Locate the cell with the specified text and output its (X, Y) center coordinate. 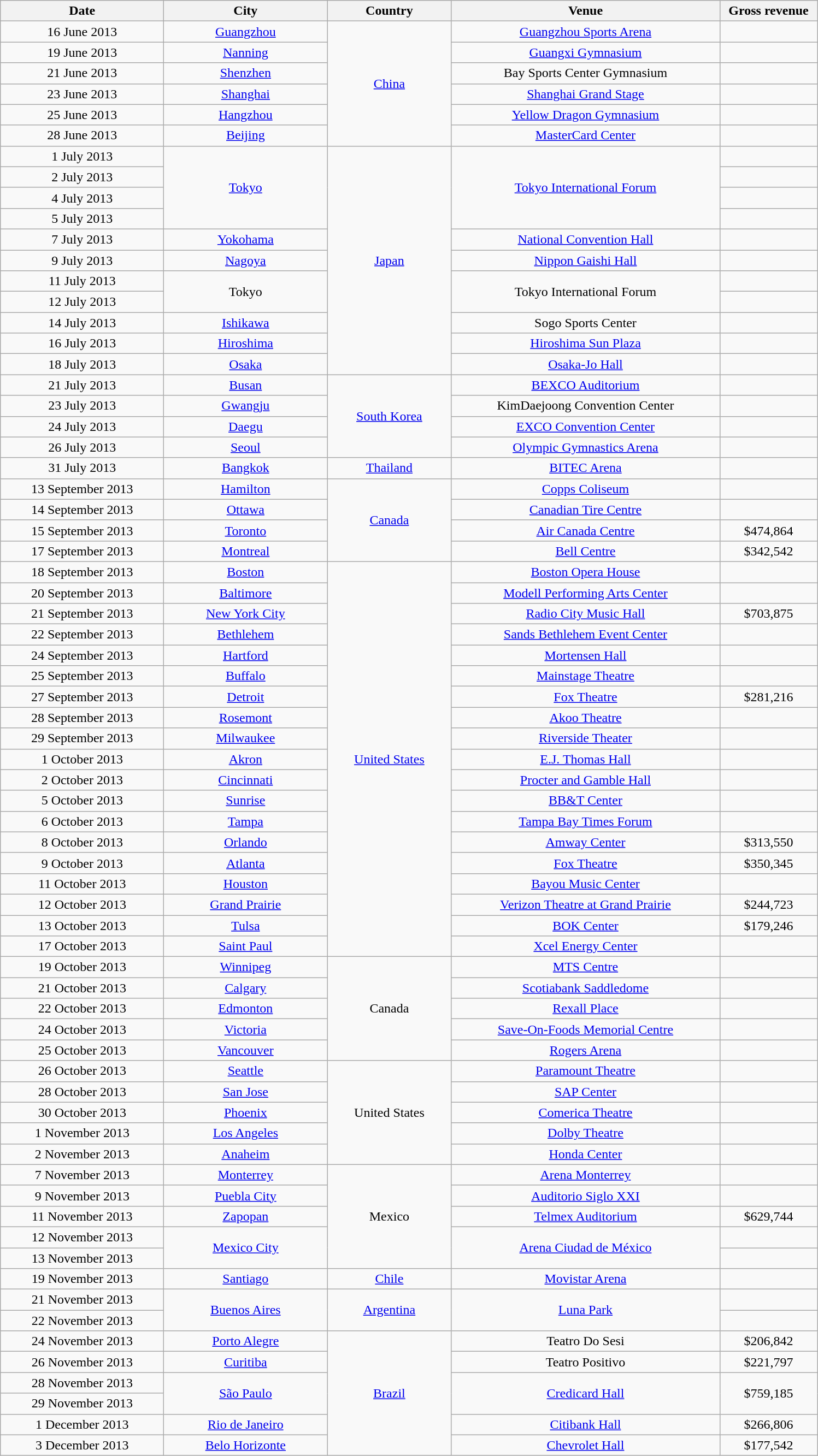
11 November 2013 (82, 1216)
Cincinnati (246, 780)
MTS Centre (586, 967)
EXCO Convention Center (586, 427)
23 July 2013 (82, 406)
26 October 2013 (82, 1071)
Brazil (389, 1393)
19 November 2013 (82, 1279)
Telmex Auditorium (586, 1216)
Teatro Do Sesi (586, 1341)
Tampa (246, 821)
Save-On-Foods Memorial Centre (586, 1029)
20 September 2013 (82, 593)
Boston Opera House (586, 572)
28 September 2013 (82, 718)
28 November 2013 (82, 1383)
Verizon Theatre at Grand Prairie (586, 904)
3 December 2013 (82, 1445)
$350,345 (768, 863)
16 July 2013 (82, 344)
Osaka-Jo Hall (586, 364)
Sogo Sports Center (586, 323)
25 September 2013 (82, 676)
Mexico (389, 1216)
25 October 2013 (82, 1050)
Belo Horizonte (246, 1445)
Rio de Janeiro (246, 1424)
11 July 2013 (82, 281)
Seoul (246, 447)
Rosemont (246, 718)
Procter and Gamble Hall (586, 780)
Daegu (246, 427)
$221,797 (768, 1362)
Phoenix (246, 1112)
Anaheim (246, 1154)
Bell Centre (586, 551)
Buffalo (246, 676)
24 July 2013 (82, 427)
Monterrey (246, 1175)
Houston (246, 884)
29 September 2013 (82, 738)
1 December 2013 (82, 1424)
24 September 2013 (82, 655)
2 November 2013 (82, 1154)
Mortensen Hall (586, 655)
Porto Alegre (246, 1341)
13 November 2013 (82, 1258)
9 November 2013 (82, 1195)
14 September 2013 (82, 510)
BITEC Arena (586, 468)
Gross revenue (768, 11)
Toronto (246, 530)
Grand Prairie (246, 904)
Radio City Music Hall (586, 614)
New York City (246, 614)
Baltimore (246, 593)
8 October 2013 (82, 842)
11 October 2013 (82, 884)
Detroit (246, 697)
5 July 2013 (82, 218)
13 September 2013 (82, 489)
18 July 2013 (82, 364)
21 November 2013 (82, 1300)
17 October 2013 (82, 946)
19 June 2013 (82, 52)
$629,744 (768, 1216)
National Convention Hall (586, 239)
BOK Center (586, 926)
1 November 2013 (82, 1133)
Milwaukee (246, 738)
Honda Center (586, 1154)
São Paulo (246, 1393)
1 July 2013 (82, 156)
Auditorio Siglo XXI (586, 1195)
$244,723 (768, 904)
Seattle (246, 1071)
9 July 2013 (82, 261)
Nanning (246, 52)
2 October 2013 (82, 780)
City (246, 11)
26 July 2013 (82, 447)
Shanghai (246, 94)
Orlando (246, 842)
12 July 2013 (82, 302)
21 July 2013 (82, 385)
29 November 2013 (82, 1404)
$342,542 (768, 551)
31 July 2013 (82, 468)
Winnipeg (246, 967)
22 September 2013 (82, 635)
Ishikawa (246, 323)
28 October 2013 (82, 1092)
Ottawa (246, 510)
5 October 2013 (82, 801)
$313,550 (768, 842)
Japan (389, 260)
Guangzhou (246, 32)
28 June 2013 (82, 135)
24 November 2013 (82, 1341)
Puebla City (246, 1195)
Argentina (389, 1310)
Chevrolet Hall (586, 1445)
$179,246 (768, 926)
Santiago (246, 1279)
Hiroshima (246, 344)
2 July 2013 (82, 177)
Bay Sports Center Gymnasium (586, 73)
Dolby Theatre (586, 1133)
Guangzhou Sports Arena (586, 32)
16 June 2013 (82, 32)
Beijing (246, 135)
4 July 2013 (82, 198)
Tampa Bay Times Forum (586, 821)
$703,875 (768, 614)
BEXCO Auditorium (586, 385)
Bayou Music Center (586, 884)
7 July 2013 (82, 239)
Comerica Theatre (586, 1112)
Thailand (389, 468)
Chile (389, 1279)
Rexall Place (586, 1009)
Paramount Theatre (586, 1071)
$177,542 (768, 1445)
Victoria (246, 1029)
Movistar Arena (586, 1279)
26 November 2013 (82, 1362)
KimDaejoong Convention Center (586, 406)
Canadian Tire Centre (586, 510)
Busan (246, 385)
Nippon Gaishi Hall (586, 261)
Akron (246, 759)
Copps Coliseum (586, 489)
Mainstage Theatre (586, 676)
$759,185 (768, 1393)
Amway Center (586, 842)
12 November 2013 (82, 1237)
24 October 2013 (82, 1029)
Teatro Positivo (586, 1362)
San Jose (246, 1092)
7 November 2013 (82, 1175)
21 September 2013 (82, 614)
Air Canada Centre (586, 530)
27 September 2013 (82, 697)
SAP Center (586, 1092)
Hangzhou (246, 115)
Citibank Hall (586, 1424)
China (389, 84)
Zapopan (246, 1216)
6 October 2013 (82, 821)
$266,806 (768, 1424)
Guangxi Gymnasium (586, 52)
Mexico City (246, 1247)
Credicard Hall (586, 1393)
Bethlehem (246, 635)
Xcel Energy Center (586, 946)
Edmonton (246, 1009)
13 October 2013 (82, 926)
Hiroshima Sun Plaza (586, 344)
Shanghai Grand Stage (586, 94)
Country (389, 11)
Saint Paul (246, 946)
E.J. Thomas Hall (586, 759)
Gwangju (246, 406)
Osaka (246, 364)
9 October 2013 (82, 863)
21 June 2013 (82, 73)
30 October 2013 (82, 1112)
Date (82, 11)
Atlanta (246, 863)
Arena Ciudad de México (586, 1247)
Modell Performing Arts Center (586, 593)
14 July 2013 (82, 323)
$206,842 (768, 1341)
Montreal (246, 551)
Nagoya (246, 261)
22 November 2013 (82, 1321)
Curitiba (246, 1362)
Yellow Dragon Gymnasium (586, 115)
$281,216 (768, 697)
22 October 2013 (82, 1009)
Akoo Theatre (586, 718)
1 October 2013 (82, 759)
Bangkok (246, 468)
25 June 2013 (82, 115)
Sunrise (246, 801)
Buenos Aires (246, 1310)
12 October 2013 (82, 904)
Vancouver (246, 1050)
Venue (586, 11)
17 September 2013 (82, 551)
MasterCard Center (586, 135)
Tulsa (246, 926)
Boston (246, 572)
23 June 2013 (82, 94)
21 October 2013 (82, 988)
Arena Monterrey (586, 1175)
BB&T Center (586, 801)
18 September 2013 (82, 572)
Scotiabank Saddledome (586, 988)
19 October 2013 (82, 967)
Riverside Theater (586, 738)
Sands Bethlehem Event Center (586, 635)
Los Angeles (246, 1133)
Hartford (246, 655)
Rogers Arena (586, 1050)
South Korea (389, 416)
Yokohama (246, 239)
15 September 2013 (82, 530)
$474,864 (768, 530)
Olympic Gymnastics Arena (586, 447)
Shenzhen (246, 73)
Luna Park (586, 1310)
Hamilton (246, 489)
Calgary (246, 988)
